Return (X, Y) of the center of cell containing provided text 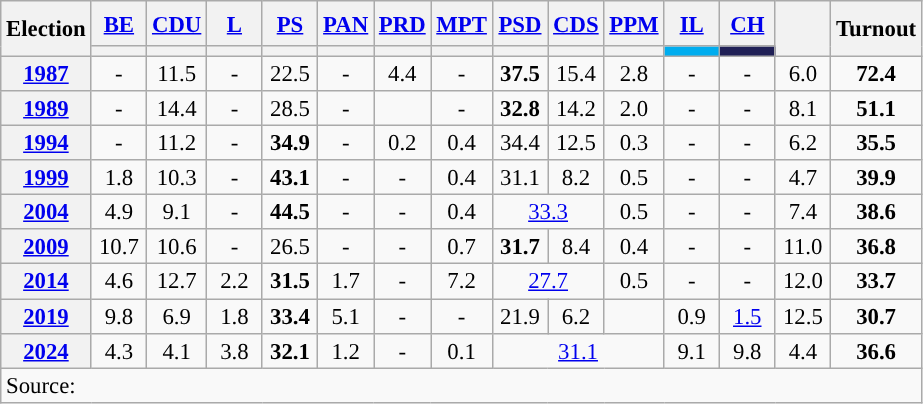
Election (46, 29)
11.0 (803, 248)
PS (290, 24)
34.9 (290, 144)
PAN (346, 24)
43.1 (290, 178)
0.2 (402, 144)
CDS (576, 24)
33.4 (290, 316)
2.0 (634, 108)
27.7 (548, 282)
1.5 (747, 316)
4.7 (803, 178)
CDU (177, 24)
3.8 (235, 350)
51.1 (876, 108)
14.4 (177, 108)
PSD (520, 24)
1994 (46, 144)
2009 (46, 248)
28.5 (290, 108)
0.1 (462, 350)
39.9 (876, 178)
33.3 (548, 212)
15.4 (576, 74)
14.2 (576, 108)
6.9 (177, 316)
38.6 (876, 212)
7.2 (462, 282)
2024 (46, 350)
IL (692, 24)
21.9 (520, 316)
0.3 (634, 144)
Source: (462, 386)
32.1 (290, 350)
37.5 (520, 74)
2019 (46, 316)
2.8 (634, 74)
1999 (46, 178)
BE (119, 24)
4.3 (119, 350)
1987 (46, 74)
11.2 (177, 144)
PPM (634, 24)
8.2 (576, 178)
26.5 (290, 248)
1.7 (346, 282)
CH (747, 24)
10.6 (177, 248)
8.1 (803, 108)
8.4 (576, 248)
4.1 (177, 350)
34.4 (520, 144)
11.5 (177, 74)
12.0 (803, 282)
1.2 (346, 350)
22.5 (290, 74)
4.9 (119, 212)
10.7 (119, 248)
1989 (46, 108)
7.4 (803, 212)
12.7 (177, 282)
5.1 (346, 316)
10.3 (177, 178)
6.0 (803, 74)
2.2 (235, 282)
4.6 (119, 282)
0.7 (462, 248)
44.5 (290, 212)
30.7 (876, 316)
PRD (402, 24)
31.7 (520, 248)
72.4 (876, 74)
MPT (462, 24)
36.6 (876, 350)
L (235, 24)
2014 (46, 282)
Turnout (876, 29)
35.5 (876, 144)
32.8 (520, 108)
2004 (46, 212)
31.5 (290, 282)
36.8 (876, 248)
0.9 (692, 316)
33.7 (876, 282)
